Return the (X, Y) coordinate for the center point of the cell that contains the specified text.  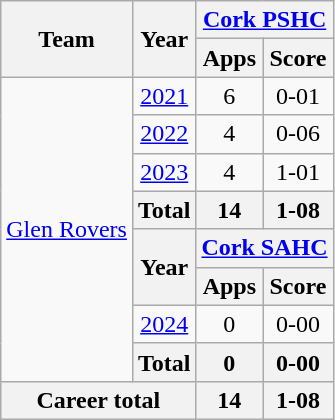
1-01 (298, 172)
2022 (164, 134)
2024 (164, 324)
Career total (98, 400)
Cork SAHC (264, 248)
6 (230, 96)
Cork PSHC (264, 20)
2023 (164, 172)
Team (67, 39)
0-06 (298, 134)
2021 (164, 96)
Glen Rovers (67, 229)
0-01 (298, 96)
